Scan for the cell matching the given text and deliver its [x, y] coordinate at center. 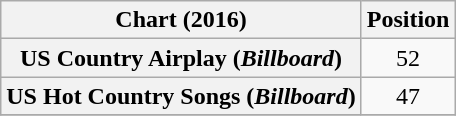
Position [408, 20]
US Hot Country Songs (Billboard) [181, 96]
US Country Airplay (Billboard) [181, 58]
47 [408, 96]
Chart (2016) [181, 20]
52 [408, 58]
